From the cell containing the given text, extract its center point as (x, y) coordinate. 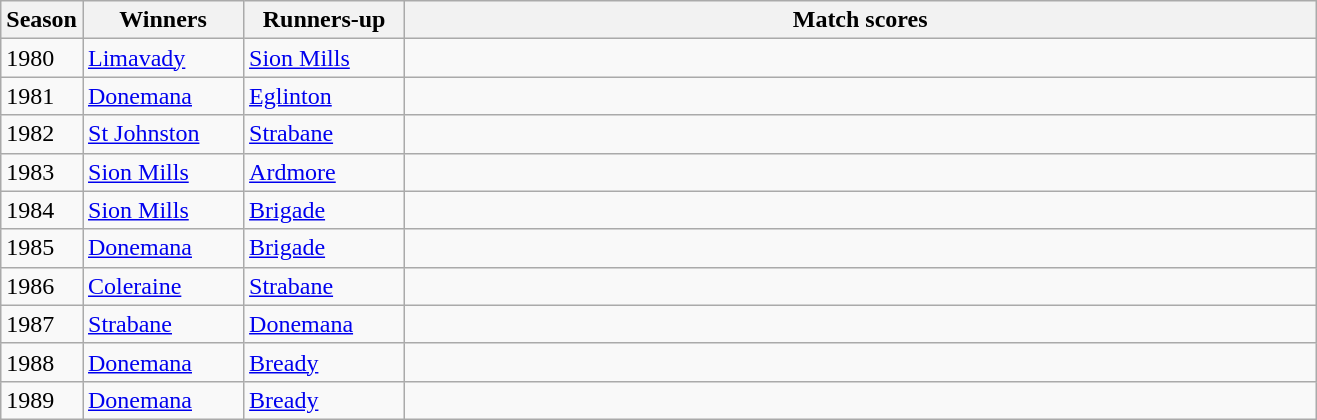
1986 (42, 286)
Coleraine (162, 286)
1989 (42, 400)
Runners-up (324, 20)
Eglinton (324, 96)
1982 (42, 134)
St Johnston (162, 134)
1983 (42, 172)
Match scores (860, 20)
Limavady (162, 58)
Ardmore (324, 172)
1981 (42, 96)
1987 (42, 324)
Season (42, 20)
1980 (42, 58)
1985 (42, 248)
1984 (42, 210)
Winners (162, 20)
1988 (42, 362)
